Extract the [x, y] coordinate from the center of the cell holding the provided text.  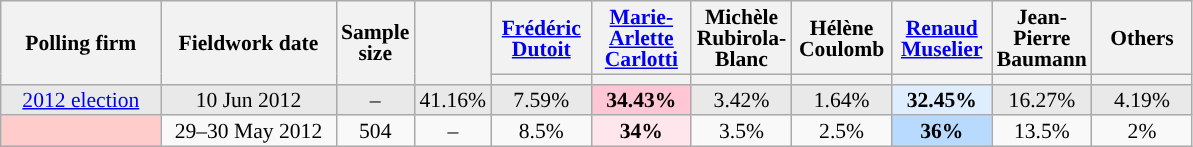
Michèle Rubirola-Blanc [741, 38]
Samplesize [375, 42]
2.5% [842, 132]
8.5% [541, 132]
41.16% [452, 100]
3.5% [741, 132]
Hélène Coulomb [842, 38]
504 [375, 132]
2012 election [81, 100]
7.59% [541, 100]
29–30 May 2012 [248, 132]
Others [1142, 38]
32.45% [942, 100]
3.42% [741, 100]
Polling firm [81, 42]
1.64% [842, 100]
10 Jun 2012 [248, 100]
Frédéric Dutoit [541, 38]
13.5% [1042, 132]
2% [1142, 132]
Renaud Muselier [942, 38]
16.27% [1042, 100]
Fieldwork date [248, 42]
Marie-Arlette Carlotti [641, 38]
Jean-Pierre Baumann [1042, 38]
36% [942, 132]
4.19% [1142, 100]
34.43% [641, 100]
34% [641, 132]
